Detect which cell encompasses the target text, then output its (X, Y) center coordinate. 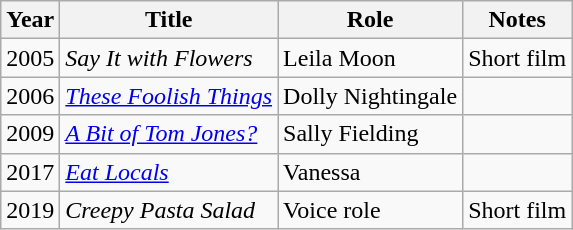
Year (30, 20)
Creepy Pasta Salad (169, 210)
Dolly Nightingale (370, 96)
Notes (518, 20)
2019 (30, 210)
These Foolish Things (169, 96)
Eat Locals (169, 172)
A Bit of Tom Jones? (169, 134)
2009 (30, 134)
Say It with Flowers (169, 58)
Sally Fielding (370, 134)
Vanessa (370, 172)
2006 (30, 96)
2005 (30, 58)
Voice role (370, 210)
Leila Moon (370, 58)
2017 (30, 172)
Title (169, 20)
Role (370, 20)
